From the cell containing the given text, extract its center point as [X, Y] coordinate. 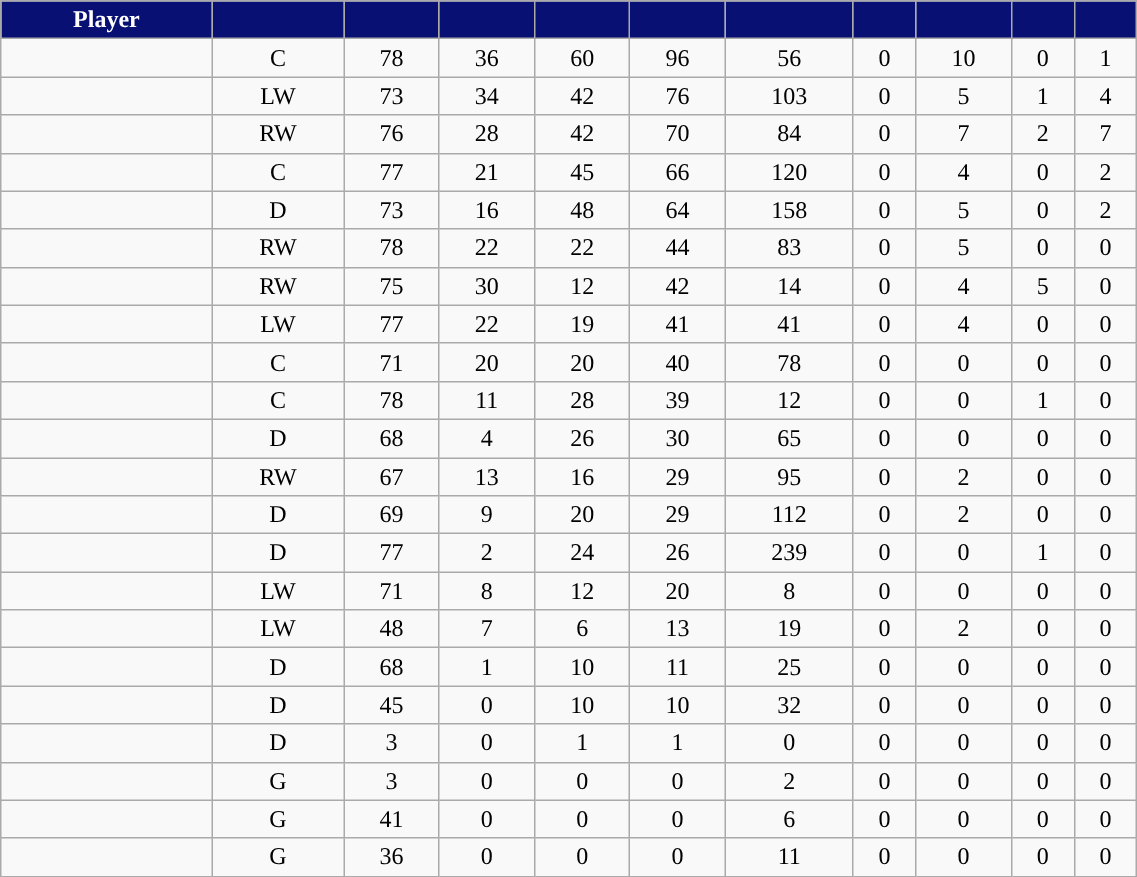
120 [789, 172]
69 [392, 515]
24 [582, 553]
95 [789, 477]
21 [486, 172]
83 [789, 248]
56 [789, 58]
64 [678, 210]
158 [789, 210]
67 [392, 477]
75 [392, 286]
14 [789, 286]
65 [789, 438]
39 [678, 400]
96 [678, 58]
25 [789, 667]
70 [678, 134]
112 [789, 515]
Player [106, 20]
103 [789, 96]
40 [678, 362]
44 [678, 248]
60 [582, 58]
34 [486, 96]
9 [486, 515]
84 [789, 134]
66 [678, 172]
32 [789, 705]
239 [789, 553]
